Detect which cell encompasses the target text, then output its [x, y] center coordinate. 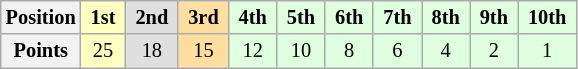
Points [41, 51]
3rd [203, 17]
8 [349, 51]
1st [104, 17]
5th [301, 17]
10 [301, 51]
6th [349, 17]
2nd [152, 17]
4 [446, 51]
2 [494, 51]
6 [397, 51]
4th [253, 17]
18 [152, 51]
25 [104, 51]
9th [494, 17]
15 [203, 51]
10th [547, 17]
7th [397, 17]
1 [547, 51]
12 [253, 51]
Position [41, 17]
8th [446, 17]
